Output the [x, y] coordinate of the center of the cell containing the given text.  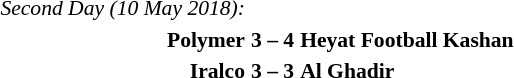
3 – 4 [272, 40]
